Locate the cell with the specified text and output its (X, Y) center coordinate. 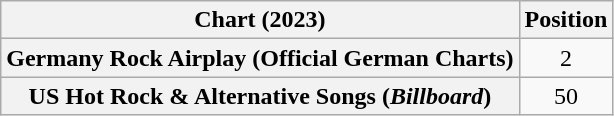
Germany Rock Airplay (Official German Charts) (260, 58)
2 (566, 58)
Position (566, 20)
Chart (2023) (260, 20)
50 (566, 96)
US Hot Rock & Alternative Songs (Billboard) (260, 96)
